Locate the cell with the specified text and output its [x, y] center coordinate. 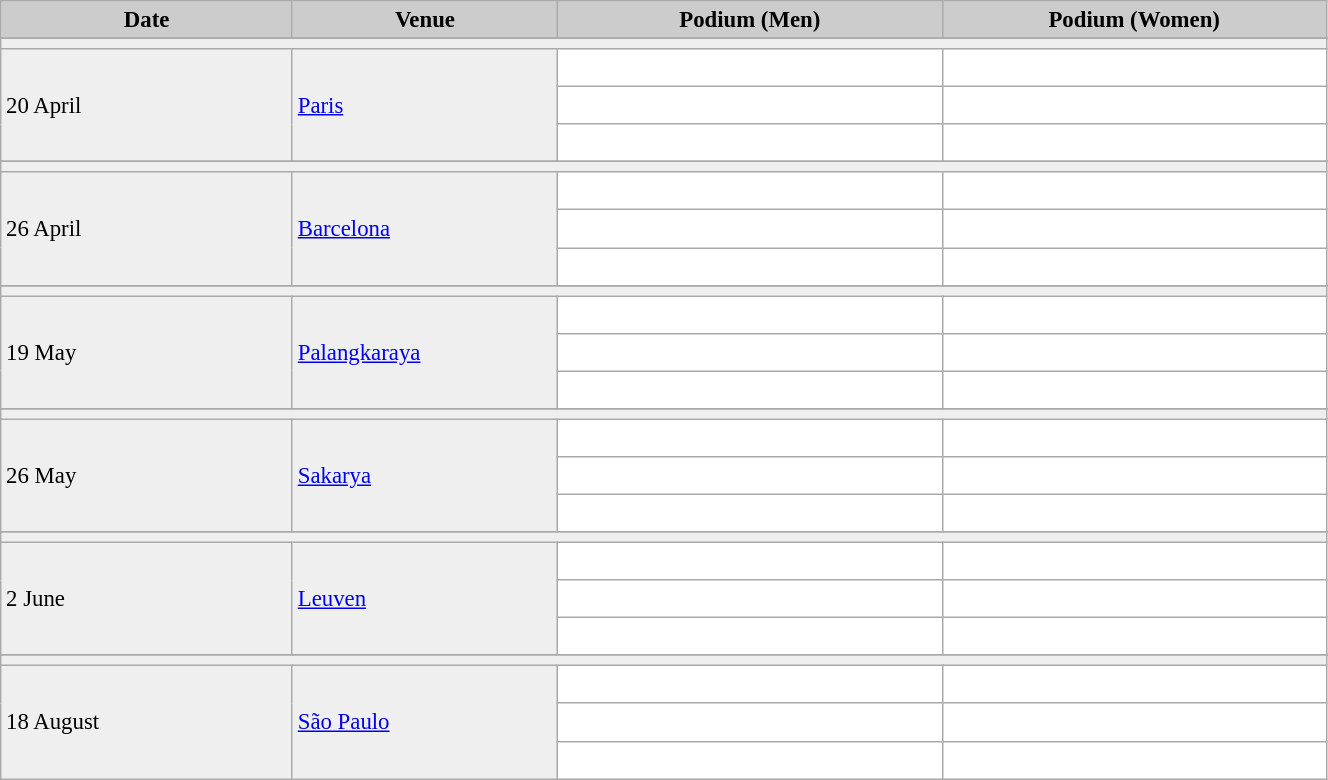
São Paulo [424, 722]
Sakarya [424, 476]
Barcelona [424, 228]
18 August [147, 722]
20 April [147, 106]
Venue [424, 20]
Leuven [424, 600]
2 June [147, 600]
26 May [147, 476]
19 May [147, 352]
Podium (Men) [750, 20]
Podium (Women) [1134, 20]
Palangkaraya [424, 352]
Paris [424, 106]
26 April [147, 228]
Date [147, 20]
